Detect which cell encompasses the target text, then output its [x, y] center coordinate. 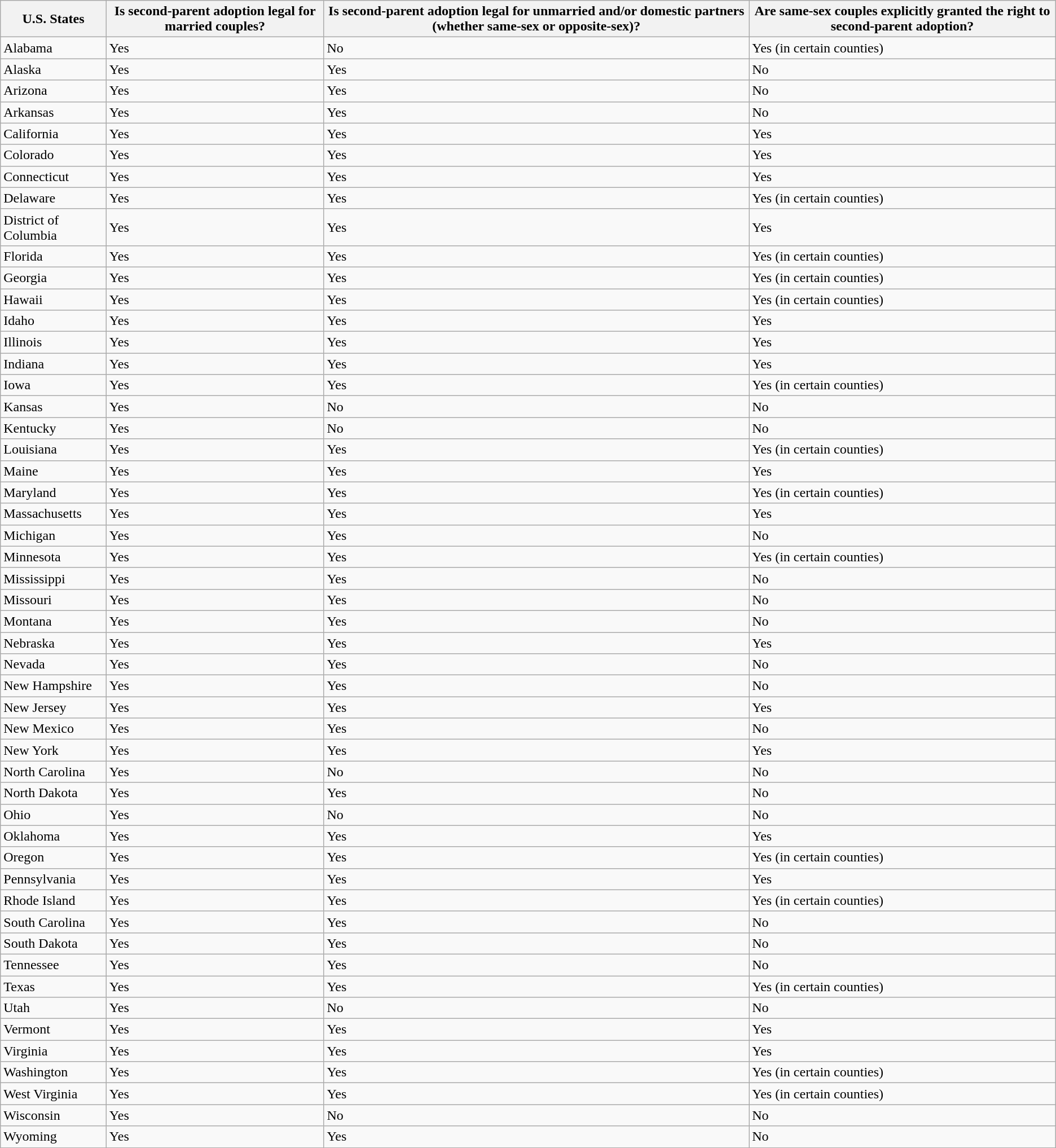
Is second-parent adoption legal for unmarried and/or domestic partners (whether same-sex or opposite-sex)? [536, 19]
West Virginia [54, 1094]
Georgia [54, 278]
Wisconsin [54, 1115]
District of Columbia [54, 227]
Florida [54, 256]
Utah [54, 1008]
Arkansas [54, 112]
Wyoming [54, 1137]
Illinois [54, 342]
Michigan [54, 535]
Is second-parent adoption legal for married couples? [215, 19]
North Dakota [54, 793]
Maryland [54, 492]
Colorado [54, 155]
Oklahoma [54, 836]
Rhode Island [54, 900]
Indiana [54, 364]
Connecticut [54, 177]
Kansas [54, 407]
Virginia [54, 1051]
Oregon [54, 857]
New Jersey [54, 707]
Alaska [54, 69]
Tennessee [54, 965]
Alabama [54, 48]
Nebraska [54, 643]
Kentucky [54, 428]
Vermont [54, 1030]
California [54, 134]
Mississippi [54, 578]
Montana [54, 621]
Louisiana [54, 450]
Delaware [54, 198]
Hawaii [54, 300]
Missouri [54, 600]
U.S. States [54, 19]
Arizona [54, 91]
South Dakota [54, 943]
Iowa [54, 385]
Minnesota [54, 557]
New Mexico [54, 729]
Idaho [54, 321]
Ohio [54, 815]
Texas [54, 987]
New Hampshire [54, 686]
Washington [54, 1072]
Are same-sex couples explicitly granted the right to second-parent adoption? [903, 19]
Massachusetts [54, 514]
Nevada [54, 665]
Pennsylvania [54, 879]
North Carolina [54, 772]
South Carolina [54, 922]
New York [54, 750]
Maine [54, 471]
